Find where the given text appears and provide that cell's center as (X, Y) coordinate. 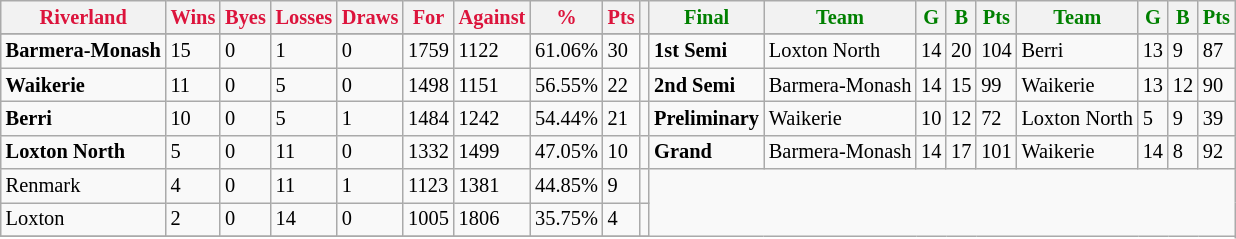
54.44% (566, 118)
1759 (428, 51)
1806 (492, 219)
22 (622, 85)
1242 (492, 118)
% (566, 17)
Losses (304, 17)
44.85% (566, 186)
Renmark (84, 186)
72 (996, 118)
1005 (428, 219)
Loxton (84, 219)
Wins (194, 17)
1122 (492, 51)
2 (194, 219)
Final (706, 17)
2nd Semi (706, 85)
8 (1183, 152)
99 (996, 85)
20 (961, 51)
61.06% (566, 51)
90 (1216, 85)
Byes (245, 17)
1332 (428, 152)
Preliminary (706, 118)
Grand (706, 152)
Against (492, 17)
35.75% (566, 219)
21 (622, 118)
30 (622, 51)
1123 (428, 186)
92 (1216, 152)
101 (996, 152)
1st Semi (706, 51)
39 (1216, 118)
56.55% (566, 85)
17 (961, 152)
1484 (428, 118)
87 (1216, 51)
1498 (428, 85)
For (428, 17)
Draws (370, 17)
1381 (492, 186)
Riverland (84, 17)
104 (996, 51)
47.05% (566, 152)
1499 (492, 152)
1151 (492, 85)
